Extract the (X, Y) coordinate from the center of the cell holding the provided text.  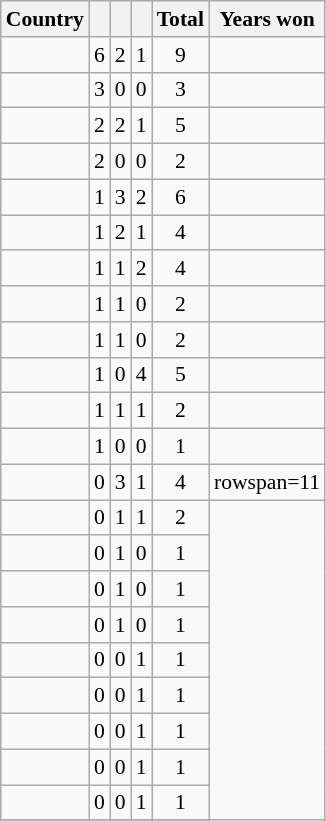
Total (180, 19)
Years won (267, 19)
rowspan=11 (267, 482)
Country (45, 19)
9 (180, 54)
